For the text-containing cell, return its midpoint in [X, Y] coordinate format. 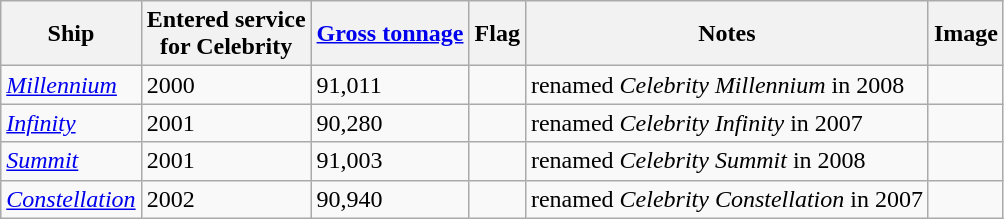
renamed Celebrity Millennium in 2008 [726, 85]
Gross tonnage [390, 34]
renamed Celebrity Constellation in 2007 [726, 199]
Entered servicefor Celebrity [226, 34]
renamed Celebrity Infinity in 2007 [726, 123]
Notes [726, 34]
91,003 [390, 161]
Flag [497, 34]
91,011 [390, 85]
Infinity [71, 123]
90,280 [390, 123]
renamed Celebrity Summit in 2008 [726, 161]
Summit [71, 161]
2002 [226, 199]
Image [966, 34]
Constellation [71, 199]
Millennium [71, 85]
2000 [226, 85]
Ship [71, 34]
90,940 [390, 199]
